From the cell containing the given text, extract its center point as (X, Y) coordinate. 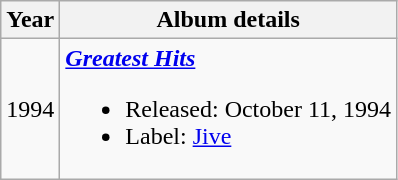
Year (30, 20)
Album details (228, 20)
1994 (30, 109)
Greatest Hits Released: October 11, 1994Label: Jive (228, 109)
